Return (X, Y) of the center of cell containing provided text 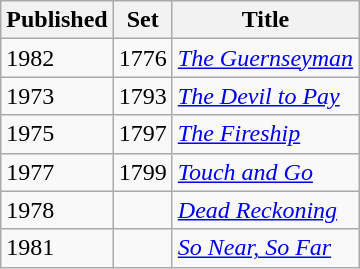
So Near, So Far (265, 248)
Touch and Go (265, 172)
The Guernseyman (265, 58)
1797 (142, 134)
Set (142, 20)
1776 (142, 58)
1978 (57, 210)
1982 (57, 58)
1799 (142, 172)
1975 (57, 134)
The Devil to Pay (265, 96)
1977 (57, 172)
1973 (57, 96)
The Fireship (265, 134)
1793 (142, 96)
Title (265, 20)
1981 (57, 248)
Published (57, 20)
Dead Reckoning (265, 210)
